Output the (X, Y) coordinate of the center of the cell containing the given text.  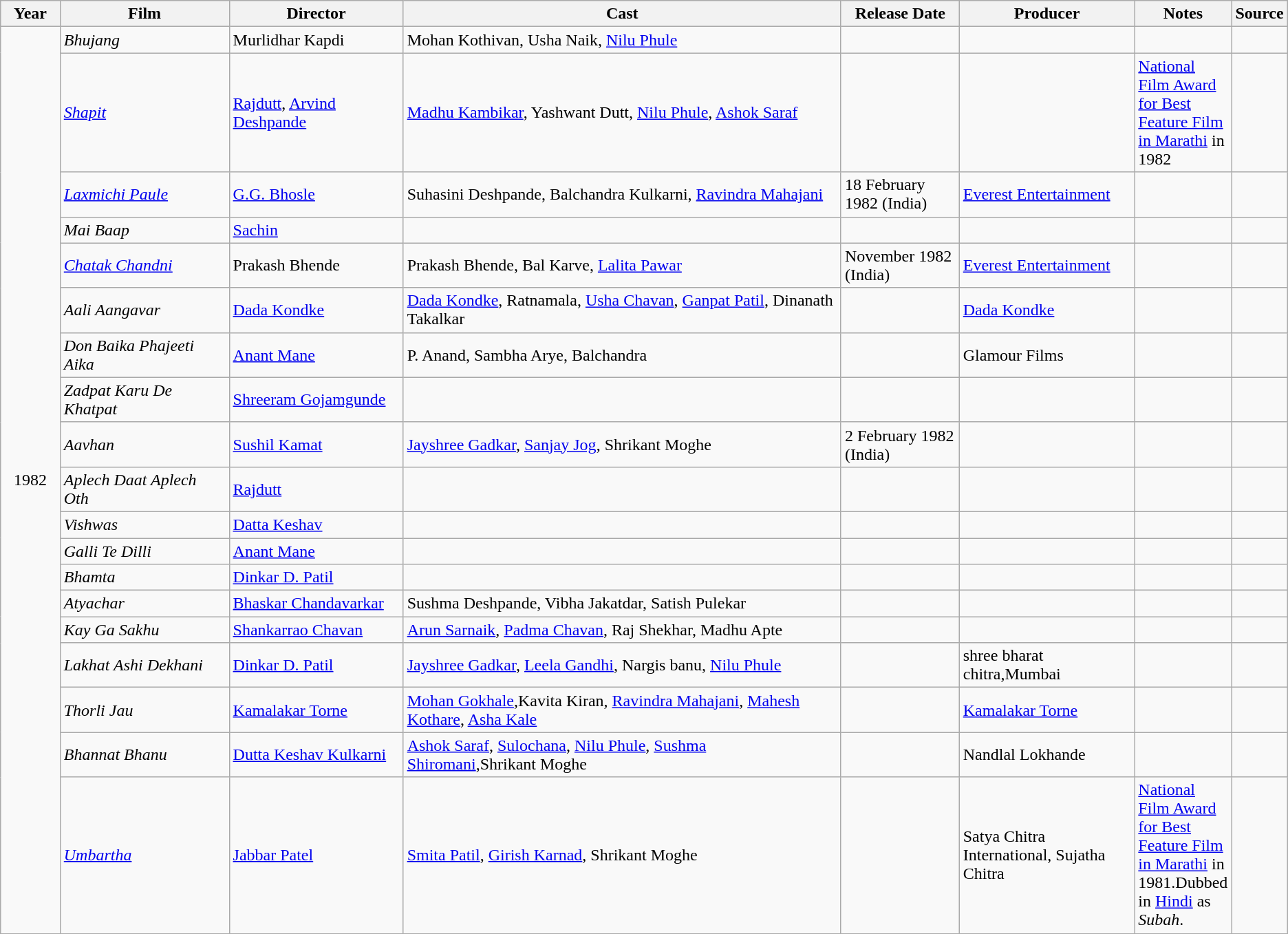
Bhujang (144, 40)
Zadpat Karu De Khatpat (144, 399)
shree bharat chitra,Mumbai (1047, 665)
Bhannat Bhanu (144, 754)
Umbartha (144, 855)
Mohan Kothivan, Usha Naik, Nilu Phule (622, 40)
Lakhat Ashi Dekhani (144, 665)
G.G. Bhosle (316, 194)
Film (144, 14)
Nandlal Lokhande (1047, 754)
Don Baika Phajeeti Aika (144, 355)
18 February 1982 (India) (900, 194)
Producer (1047, 14)
Mai Baap (144, 230)
Dutta Keshav Kulkarni (316, 754)
Galli Te Dilli (144, 551)
Sushil Kamat (316, 445)
National Film Award for Best Feature Film in Marathi in 1981.Dubbed in Hindi as Subah. (1183, 855)
Smita Patil, Girish Karnad, Shrikant Moghe (622, 855)
Mohan Gokhale,Kavita Kiran, Ravindra Mahajani, Mahesh Kothare, Asha Kale (622, 710)
Dada Kondke, Ratnamala, Usha Chavan, Ganpat Patil, Dinanath Takalkar (622, 310)
Shankarrao Chavan (316, 630)
Rajdutt (316, 489)
Laxmichi Paule (144, 194)
Chatak Chandni (144, 266)
Aali Aangavar (144, 310)
Prakash Bhende, Bal Karve, Lalita Pawar (622, 266)
Prakash Bhende (316, 266)
National Film Award for Best Feature Film in Marathi in 1982 (1183, 113)
Jayshree Gadkar, Leela Gandhi, Nargis banu, Nilu Phule (622, 665)
Sushma Deshpande, Vibha Jakatdar, Satish Pulekar (622, 604)
Rajdutt, Arvind Deshpande (316, 113)
Bhaskar Chandavarkar (316, 604)
Kay Ga Sakhu (144, 630)
Jayshree Gadkar, Sanjay Jog, Shrikant Moghe (622, 445)
Bhamta (144, 577)
Aavhan (144, 445)
Notes (1183, 14)
Cast (622, 14)
2 February 1982 (India) (900, 445)
Atyachar (144, 604)
Thorli Jau (144, 710)
Aplech Daat Aplech Oth (144, 489)
Sachin (316, 230)
Director (316, 14)
Madhu Kambikar, Yashwant Dutt, Nilu Phule, Ashok Saraf (622, 113)
Suhasini Deshpande, Balchandra Kulkarni, Ravindra Mahajani (622, 194)
Arun Sarnaik, Padma Chavan, Raj Shekhar, Madhu Apte (622, 630)
Vishwas (144, 524)
Murlidhar Kapdi (316, 40)
Year (30, 14)
Ashok Saraf, Sulochana, Nilu Phule, Sushma Shiromani,Shrikant Moghe (622, 754)
November 1982 (India) (900, 266)
Shreeram Gojamgunde (316, 399)
Glamour Films (1047, 355)
Shapit (144, 113)
1982 (30, 480)
Satya Chitra International, Sujatha Chitra (1047, 855)
Source (1259, 14)
P. Anand, Sambha Arye, Balchandra (622, 355)
Datta Keshav (316, 524)
Jabbar Patel (316, 855)
Release Date (900, 14)
